Determine the [x, y] coordinate at the center of the cell enclosing the given text.  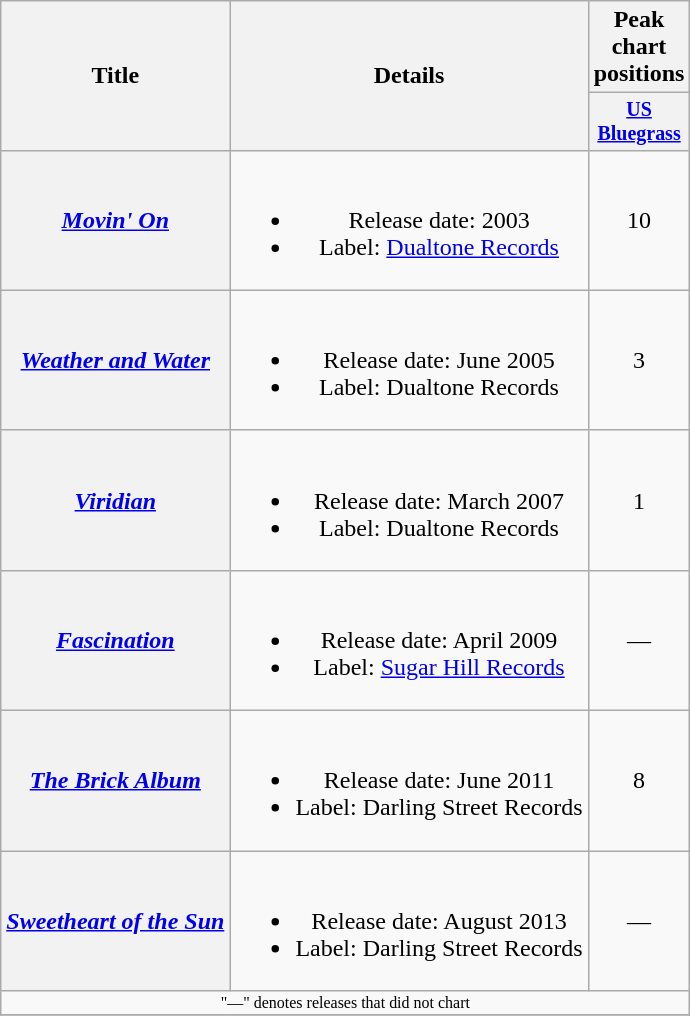
10 [639, 220]
Viridian [116, 500]
Release date: June 2011Label: Darling Street Records [409, 781]
Peak chart positions [639, 47]
The Brick Album [116, 781]
Movin' On [116, 220]
"—" denotes releases that did not chart [346, 1003]
Release date: March 2007Label: Dualtone Records [409, 500]
Title [116, 76]
Sweetheart of the Sun [116, 921]
3 [639, 360]
8 [639, 781]
Release date: June 2005Label: Dualtone Records [409, 360]
US Bluegrass [639, 122]
Details [409, 76]
Fascination [116, 640]
Release date: 2003Label: Dualtone Records [409, 220]
1 [639, 500]
Release date: August 2013Label: Darling Street Records [409, 921]
Release date: April 2009Label: Sugar Hill Records [409, 640]
Weather and Water [116, 360]
